Capture the cell that displays the provided text and extract its (X, Y) central coordinate. 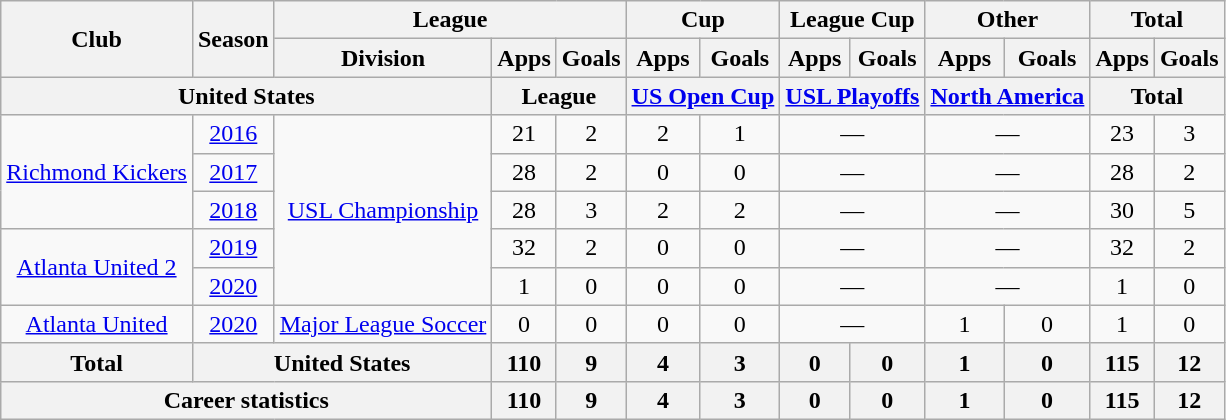
USL Playoffs (852, 96)
Season (233, 39)
Career statistics (246, 400)
Major League Soccer (383, 324)
2017 (233, 172)
21 (524, 134)
Other (1008, 20)
Division (383, 58)
Club (97, 39)
2016 (233, 134)
North America (1008, 96)
Atlanta United (97, 324)
5 (1189, 210)
USL Championship (383, 210)
2019 (233, 248)
Atlanta United 2 (97, 267)
Cup (703, 20)
League Cup (852, 20)
US Open Cup (703, 96)
Richmond Kickers (97, 172)
30 (1122, 210)
2018 (233, 210)
23 (1122, 134)
